Scan for the cell matching the given text and deliver its (X, Y) coordinate at center. 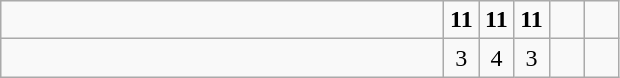
4 (496, 58)
